Extract the (x, y) coordinate from the center of the cell holding the provided text.  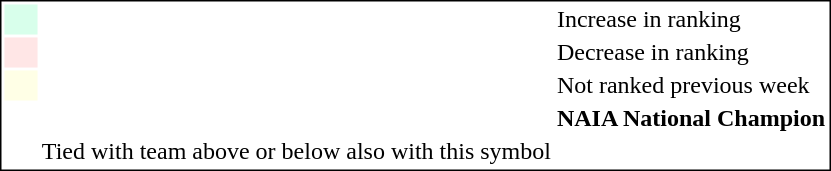
Tied with team above or below also with this symbol (296, 151)
Not ranked previous week (690, 85)
Decrease in ranking (690, 53)
NAIA National Champion (690, 119)
Increase in ranking (690, 19)
